Extract the (X, Y) coordinate from the center of the cell holding the provided text.  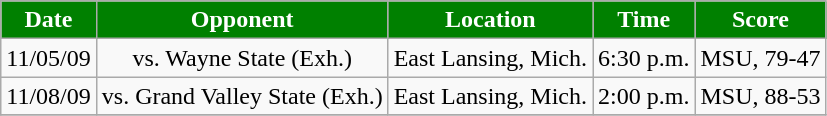
Opponent (242, 20)
vs. Wayne State (Exh.) (242, 58)
Score (760, 20)
2:00 p.m. (644, 96)
11/08/09 (49, 96)
Time (644, 20)
11/05/09 (49, 58)
vs. Grand Valley State (Exh.) (242, 96)
Location (490, 20)
MSU, 88-53 (760, 96)
Date (49, 20)
6:30 p.m. (644, 58)
MSU, 79-47 (760, 58)
